Output the (X, Y) coordinate of the center of the cell containing the given text.  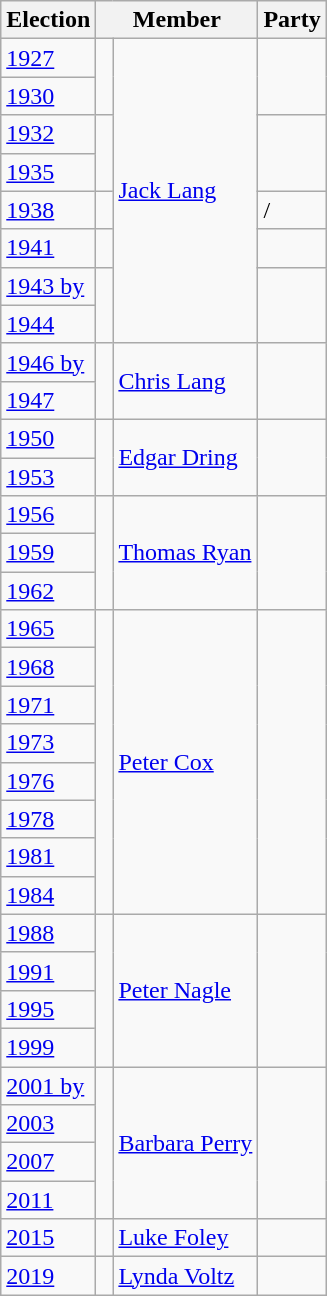
1968 (48, 667)
1981 (48, 857)
1956 (48, 515)
1991 (48, 971)
Thomas Ryan (186, 553)
1962 (48, 591)
1976 (48, 781)
1959 (48, 553)
1973 (48, 743)
Edgar Dring (186, 457)
1932 (48, 134)
2019 (48, 1276)
1947 (48, 400)
1984 (48, 895)
2015 (48, 1238)
1950 (48, 438)
1935 (48, 172)
Party (292, 20)
1953 (48, 477)
/ (292, 210)
1943 by (48, 286)
1927 (48, 58)
1999 (48, 1047)
Jack Lang (186, 191)
Peter Nagle (186, 990)
1995 (48, 1009)
Peter Cox (186, 762)
1930 (48, 96)
2003 (48, 1124)
Member (177, 20)
1941 (48, 248)
1971 (48, 705)
1978 (48, 819)
1988 (48, 933)
1938 (48, 210)
Chris Lang (186, 381)
Luke Foley (186, 1238)
2007 (48, 1162)
Lynda Voltz (186, 1276)
Election (48, 20)
1944 (48, 324)
2001 by (48, 1085)
Barbara Perry (186, 1142)
1946 by (48, 362)
2011 (48, 1200)
1965 (48, 629)
